Return [X, Y] of the center of cell containing provided text 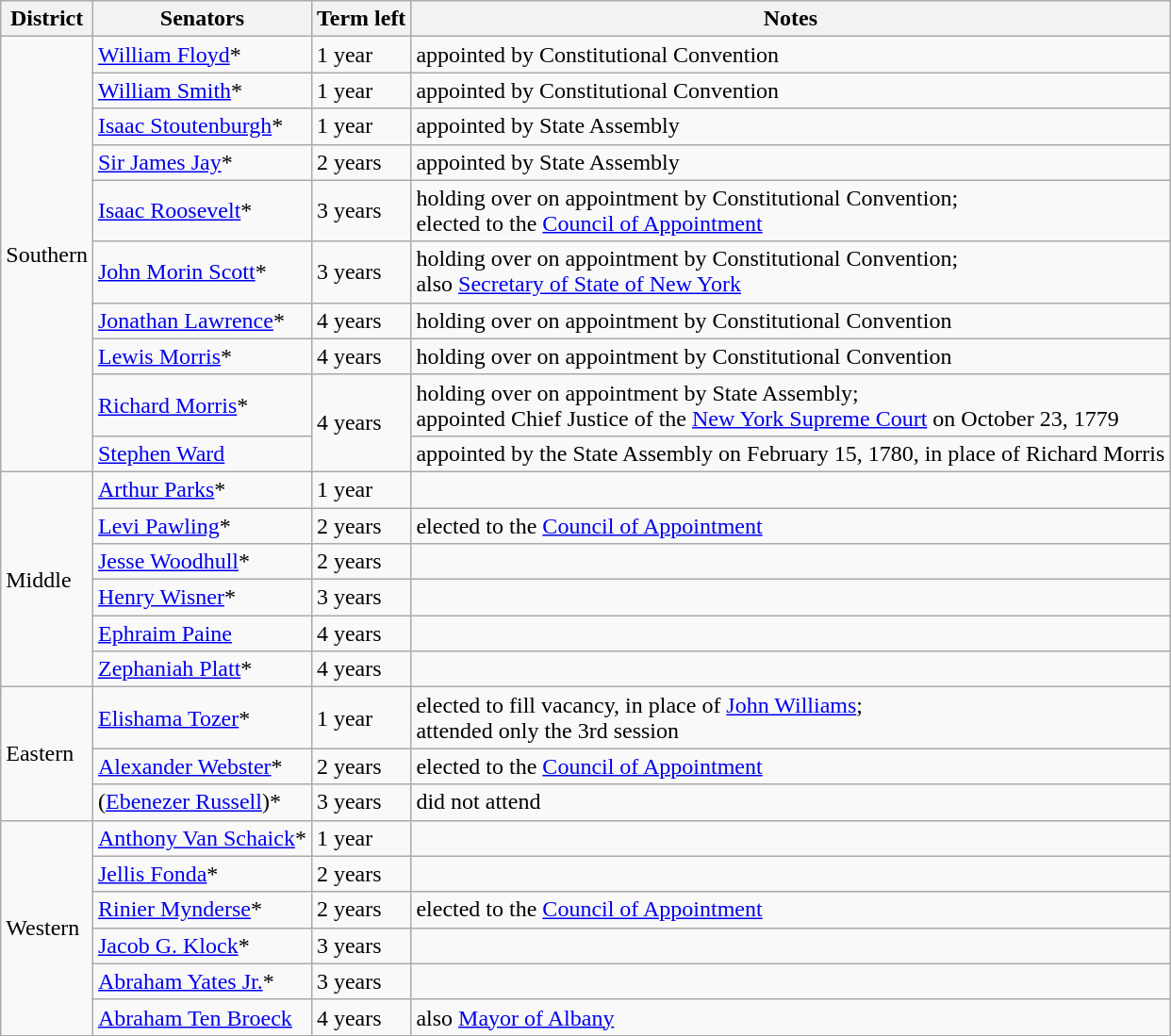
Lewis Morris* [202, 356]
Isaac Stoutenburgh* [202, 126]
Western [47, 928]
Elishama Tozer* [202, 718]
John Morin Scott* [202, 271]
Term left [360, 19]
holding over on appointment by Constitutional Convention; also Secretary of State of New York [790, 271]
Zephaniah Platt* [202, 669]
Senators [202, 19]
Ephraim Paine [202, 633]
Anthony Van Schaick* [202, 838]
Isaac Roosevelt* [202, 211]
Richard Morris* [202, 405]
District [47, 19]
Middle [47, 579]
Jacob G. Klock* [202, 946]
Abraham Yates Jr.* [202, 981]
Southern [47, 255]
Rinier Mynderse* [202, 910]
did not attend [790, 802]
Henry Wisner* [202, 598]
Jesse Woodhull* [202, 562]
Arthur Parks* [202, 489]
Levi Pawling* [202, 525]
holding over on appointment by Constitutional Convention; elected to the Council of Appointment [790, 211]
Sir James Jay* [202, 162]
William Smith* [202, 90]
Alexander Webster* [202, 766]
Jonathan Lawrence* [202, 321]
Stephen Ward [202, 453]
Abraham Ten Broeck [202, 1017]
Jellis Fonda* [202, 874]
(Ebenezer Russell)* [202, 802]
William Floyd* [202, 55]
Notes [790, 19]
elected to fill vacancy, in place of John Williams; attended only the 3rd session [790, 718]
holding over on appointment by State Assembly; appointed Chief Justice of the New York Supreme Court on October 23, 1779 [790, 405]
Eastern [47, 754]
appointed by the State Assembly on February 15, 1780, in place of Richard Morris [790, 453]
also Mayor of Albany [790, 1017]
